Return the [X, Y] coordinate for the center point of the cell that contains the specified text.  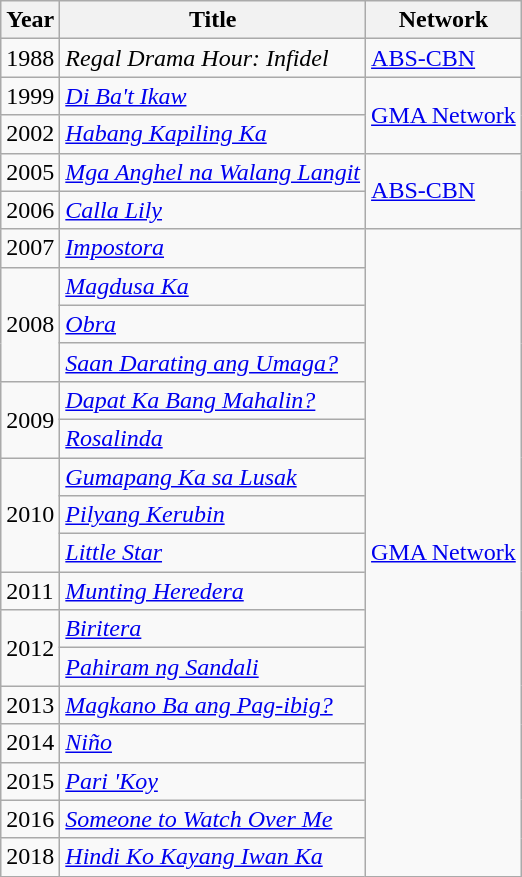
Year [30, 20]
Dapat Ka Bang Mahalin? [213, 400]
2008 [30, 324]
Niño [213, 743]
1999 [30, 96]
2010 [30, 515]
Magdusa Ka [213, 286]
Network [444, 20]
1988 [30, 58]
2014 [30, 743]
2018 [30, 857]
Pari 'Koy [213, 781]
Obra [213, 324]
Hindi Ko Kayang Iwan Ka [213, 857]
Pahiram ng Sandali [213, 667]
Magkano Ba ang Pag-ibig? [213, 705]
2016 [30, 819]
2002 [30, 134]
Mga Anghel na Walang Langit [213, 172]
Gumapang Ka sa Lusak [213, 477]
Little Star [213, 553]
Regal Drama Hour: Infidel [213, 58]
Calla Lily [213, 210]
2007 [30, 248]
Biritera [213, 629]
Saan Darating ang Umaga? [213, 362]
Di Ba't Ikaw [213, 96]
Someone to Watch Over Me [213, 819]
2012 [30, 648]
2013 [30, 705]
Habang Kapiling Ka [213, 134]
2011 [30, 591]
Pilyang Kerubin [213, 515]
2006 [30, 210]
Impostora [213, 248]
2005 [30, 172]
Munting Heredera [213, 591]
2009 [30, 419]
Rosalinda [213, 438]
Title [213, 20]
2015 [30, 781]
